Detect which cell encompasses the target text, then output its [X, Y] center coordinate. 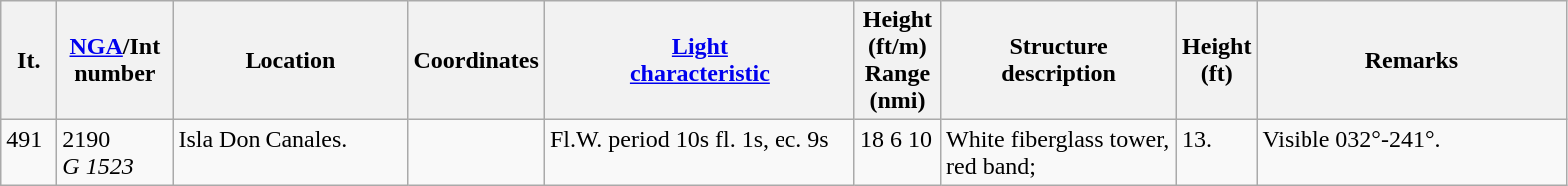
White fiberglass tower, red band; [1058, 152]
It. [29, 60]
Remarks [1411, 60]
Height (ft/m)Range (nmi) [897, 60]
491 [29, 152]
2190G 1523 [115, 152]
Isla Don Canales. [290, 152]
Lightcharacteristic [699, 60]
13. [1217, 152]
Location [290, 60]
Height (ft) [1217, 60]
Fl.W. period 10s fl. 1s, ec. 9s [699, 152]
18 6 10 [897, 152]
Structuredescription [1058, 60]
Visible 032°-241°. [1411, 152]
Coordinates [476, 60]
NGA/Intnumber [115, 60]
